Find where the given text appears and provide that cell's center as (x, y) coordinate. 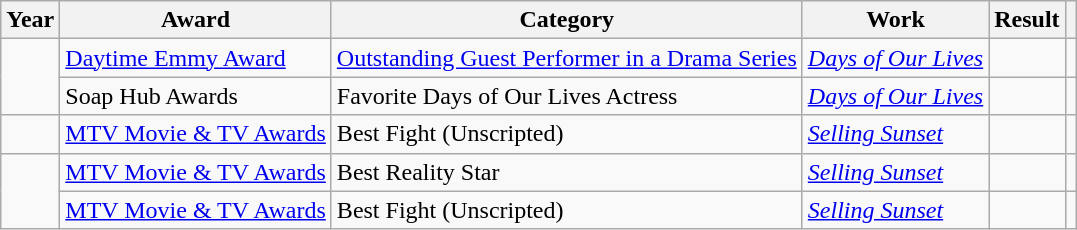
Result (1027, 20)
Year (30, 20)
Favorite Days of Our Lives Actress (566, 96)
Category (566, 20)
Award (196, 20)
Outstanding Guest Performer in a Drama Series (566, 58)
Work (895, 20)
Daytime Emmy Award (196, 58)
Best Reality Star (566, 172)
Soap Hub Awards (196, 96)
